Pinpoint the cell where the given text exists, returning its (x, y) midpoint coordinate. 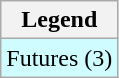
Futures (3) (60, 58)
Legend (60, 20)
